Determine the (X, Y) coordinate at the center of the cell enclosing the given text.  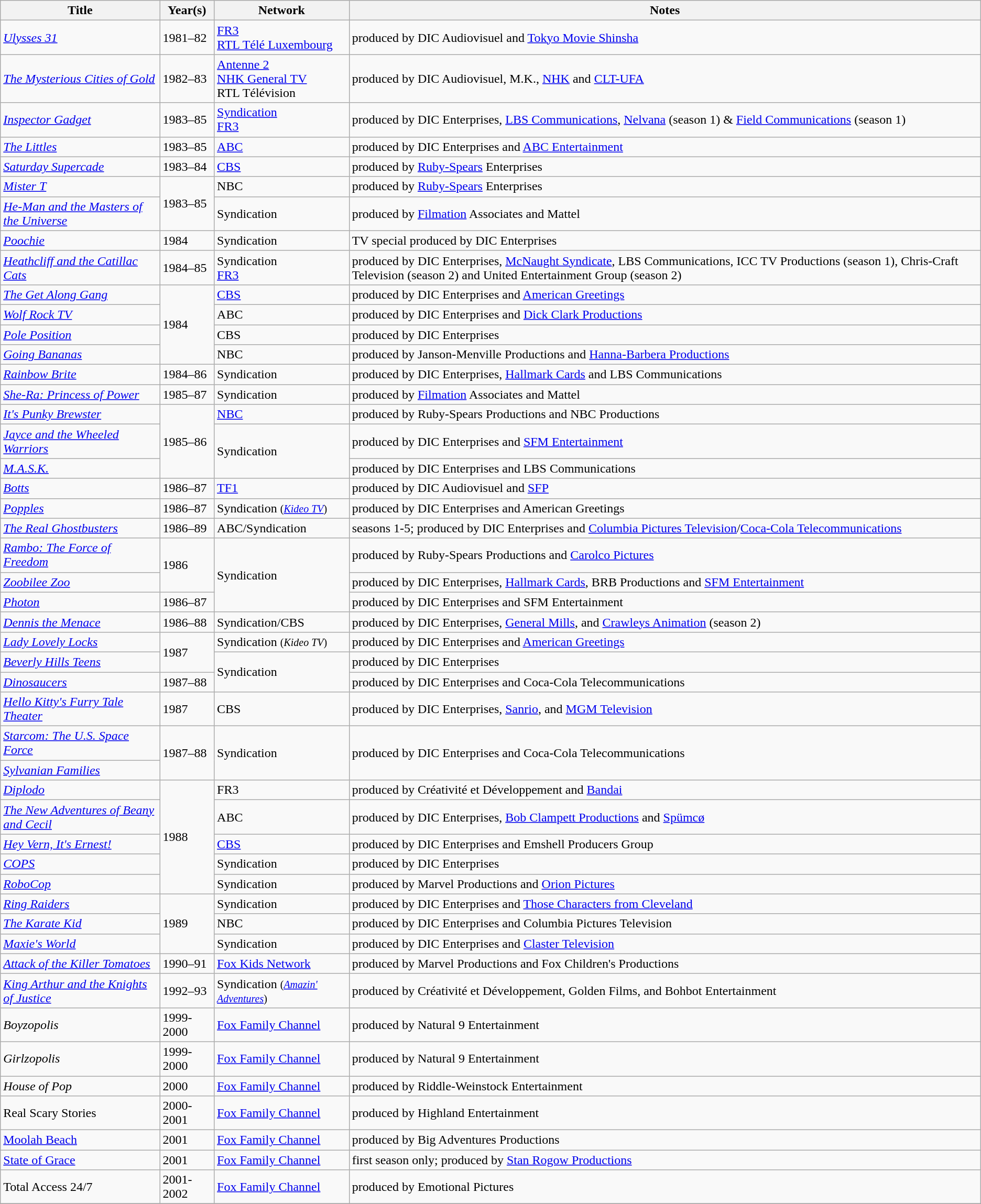
produced by DIC Audiovisuel and Tokyo Movie Shinsha (664, 38)
produced by DIC Enterprises and ABC Entertainment (664, 147)
produced by DIC Enterprises, Hallmark Cards, BRB Productions and SFM Entertainment (664, 582)
1984–85 (187, 267)
Dinosaucers (80, 682)
produced by DIC Enterprises and LBS Communications (664, 468)
Rainbow Brite (80, 375)
produced by DIC Enterprises, Hallmark Cards and LBS Communications (664, 375)
Moolah Beach (80, 1140)
produced by Marvel Productions and Fox Children's Productions (664, 964)
Pole Position (80, 335)
produced by Emotional Pictures (664, 1187)
produced by DIC Enterprises, General Mills, and Crawleys Animation (season 2) (664, 622)
Fox Kids Network (282, 964)
first season only; produced by Stan Rogow Productions (664, 1160)
M.A.S.K. (80, 468)
1982–83 (187, 79)
COPS (80, 864)
Girlzopolis (80, 1058)
produced by Janson-Menville Productions and Hanna-Barbera Productions (664, 355)
Wolf Rock TV (80, 314)
The Real Ghostbusters (80, 528)
Maxie's World (80, 944)
produced by DIC Enterprises and Dick Clark Productions (664, 314)
produced by Créativité et Développement and Bandai (664, 790)
TV special produced by DIC Enterprises (664, 240)
Real Scary Stories (80, 1113)
Sylvanian Families (80, 770)
King Arthur and the Knights of Justice (80, 990)
1992–93 (187, 990)
Network (282, 10)
RoboCop (80, 884)
Going Bananas (80, 355)
1985–87 (187, 395)
Year(s) (187, 10)
produced by Ruby-Spears Productions and Carolco Pictures (664, 555)
1985–86 (187, 441)
Syndication (Amazin' Adventures) (282, 990)
produced by Riddle-Weinstock Entertainment (664, 1086)
1986 (187, 565)
Poochie (80, 240)
FR3 (282, 790)
State of Grace (80, 1160)
FR3RTL Télé Luxembourg (282, 38)
Syndication/CBS (282, 622)
1981–82 (187, 38)
Hello Kitty's Furry Tale Theater (80, 709)
produced by DIC Enterprises and Emshell Producers Group (664, 844)
Beverly Hills Teens (80, 662)
Heathcliff and the Catillac Cats (80, 267)
Rambo: The Force of Freedom (80, 555)
produced by DIC Enterprises and Claster Television (664, 944)
He-Man and the Masters of the Universe (80, 214)
produced by Highland Entertainment (664, 1113)
2000 (187, 1086)
The Mysterious Cities of Gold (80, 79)
Photon (80, 602)
Zoobilee Zoo (80, 582)
produced by DIC Enterprises and Columbia Pictures Television (664, 924)
produced by Marvel Productions and Orion Pictures (664, 884)
1984–86 (187, 375)
It's Punky Brewster (80, 414)
Total Access 24/7 (80, 1187)
Attack of the Killer Tomatoes (80, 964)
produced by DIC Enterprises, LBS Communications, Nelvana (season 1) & Field Communications (season 1) (664, 119)
The Littles (80, 147)
The Get Along Gang (80, 294)
Inspector Gadget (80, 119)
Ulysses 31 (80, 38)
Dennis the Menace (80, 622)
Mister T (80, 187)
produced by DIC Enterprises, Sanrio, and MGM Television (664, 709)
TF1 (282, 488)
produced by DIC Enterprises and Those Characters from Cleveland (664, 904)
1988 (187, 837)
1989 (187, 924)
Boyzopolis (80, 1025)
produced by DIC Enterprises, Bob Clampett Productions and Spümcø (664, 817)
Antenne 2NHK General TVRTL Télévision (282, 79)
House of Pop (80, 1086)
Jayce and the Wheeled Warriors (80, 441)
She-Ra: Princess of Power (80, 395)
1983–84 (187, 167)
Saturday Supercade (80, 167)
2000-2001 (187, 1113)
Starcom: The U.S. Space Force (80, 743)
Botts (80, 488)
1986–88 (187, 622)
produced by Ruby-Spears Productions and NBC Productions (664, 414)
seasons 1-5; produced by DIC Enterprises and Columbia Pictures Television/Coca-Cola Telecommunications (664, 528)
Lady Lovely Locks (80, 642)
2001-2002 (187, 1187)
ABC/Syndication (282, 528)
Popples (80, 508)
The New Adventures of Beany and Cecil (80, 817)
produced by Big Adventures Productions (664, 1140)
Hey Vern, It's Ernest! (80, 844)
produced by Créativité et Développement, Golden Films, and Bohbot Entertainment (664, 990)
produced by DIC Audiovisuel, M.K., NHK and CLT-UFA (664, 79)
The Karate Kid (80, 924)
1986–89 (187, 528)
produced by DIC Audiovisuel and SFP (664, 488)
Title (80, 10)
Notes (664, 10)
Ring Raiders (80, 904)
Diplodo (80, 790)
1990–91 (187, 964)
